Provide the (x, y) coordinate of the cell's center where the given text is located.  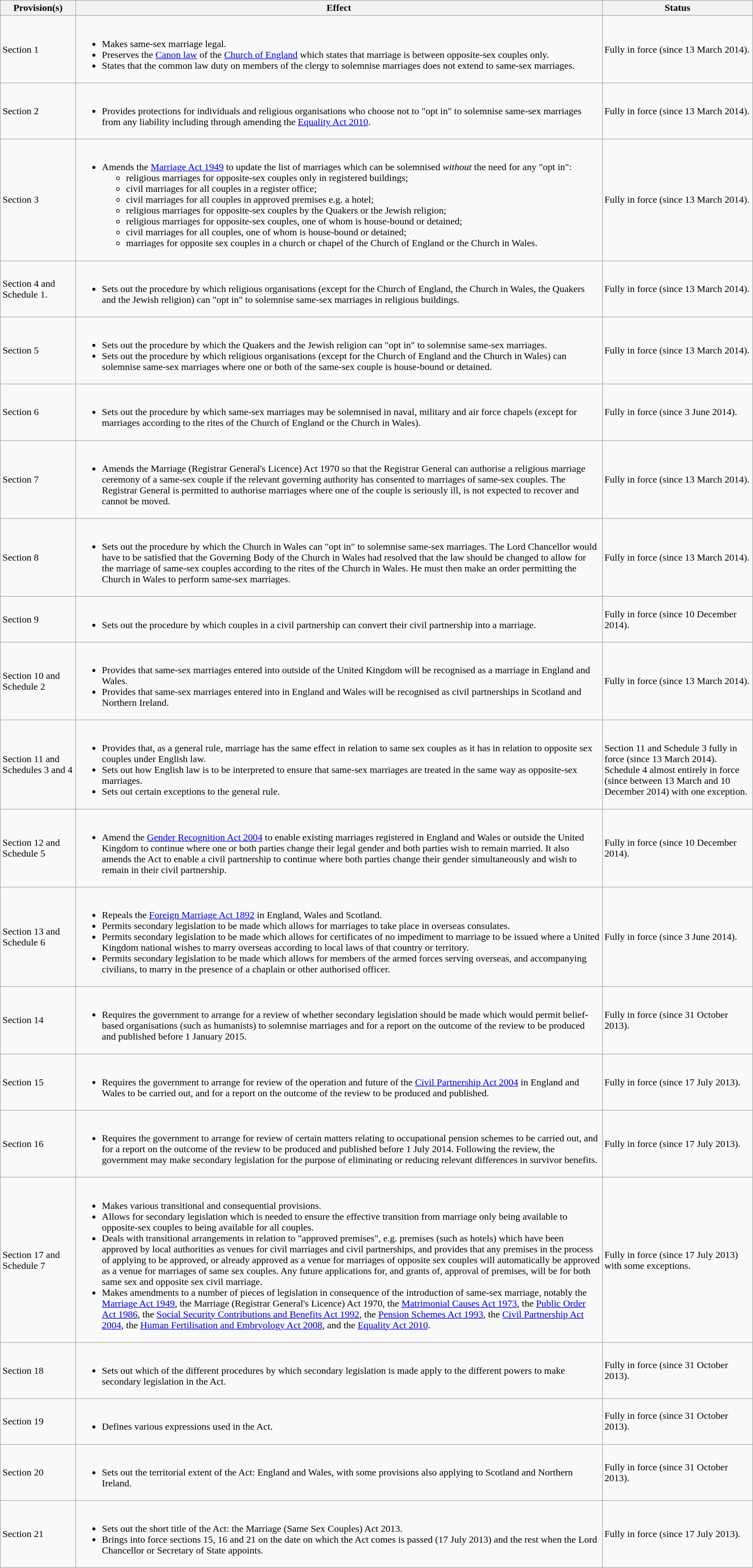
Status (677, 8)
Section 1 (38, 49)
Section 7 (38, 479)
Fully in force (since 17 July 2013) with some exceptions. (677, 1260)
Section 21 (38, 1534)
Provision(s) (38, 8)
Section 2 (38, 111)
Section 12 and Schedule 5 (38, 848)
Section 3 (38, 200)
Section 19 (38, 1421)
Section 5 (38, 351)
Section 10 and Schedule 2 (38, 681)
Sets out the territorial extent of the Act: England and Wales, with some provisions also applying to Scotland and Northern Ireland. (339, 1472)
Defines various expressions used in the Act. (339, 1421)
Section 17 and Schedule 7 (38, 1260)
Section 8 (38, 557)
Section 15 (38, 1082)
Section 4 and Schedule 1. (38, 289)
Section 18 (38, 1371)
Section 13 and Schedule 6 (38, 937)
Section 6 (38, 412)
Section 14 (38, 1021)
Section 20 (38, 1472)
Section 11 and Schedules 3 and 4 (38, 764)
Effect (339, 8)
Section 16 (38, 1144)
Section 9 (38, 619)
Sets out the procedure by which couples in a civil partnership can convert their civil partnership into a marriage. (339, 619)
